Identify which cell holds the provided text, then report its (X, Y) central coordinate. 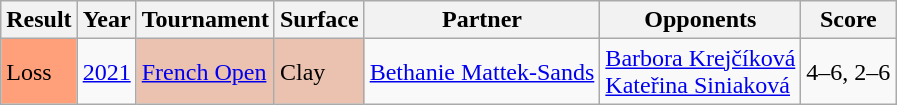
Bethanie Mattek-Sands (482, 72)
4–6, 2–6 (848, 72)
Barbora Krejčíková Kateřina Siniaková (700, 72)
Result (39, 20)
French Open (205, 72)
Clay (319, 72)
Tournament (205, 20)
Opponents (700, 20)
Surface (319, 20)
Partner (482, 20)
2021 (106, 72)
Year (106, 20)
Score (848, 20)
Loss (39, 72)
